Scan for the cell matching the given text and deliver its (X, Y) coordinate at center. 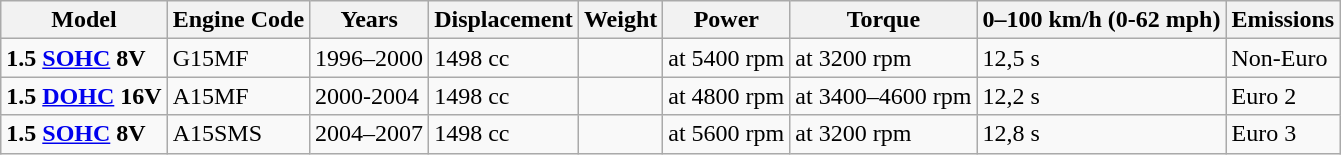
Non-Euro (1283, 58)
12,8 s (1102, 134)
Weight (620, 20)
0–100 km/h (0-62 mph) (1102, 20)
at 3400–4600 rpm (884, 96)
2004–2007 (370, 134)
Power (726, 20)
Torque (884, 20)
A15SMS (238, 134)
Euro 2 (1283, 96)
Euro 3 (1283, 134)
G15MF (238, 58)
Years (370, 20)
Model (84, 20)
at 4800 rpm (726, 96)
1.5 DOHC 16V (84, 96)
Displacement (504, 20)
12,5 s (1102, 58)
Engine Code (238, 20)
A15MF (238, 96)
12,2 s (1102, 96)
2000-2004 (370, 96)
Emissions (1283, 20)
1996–2000 (370, 58)
at 5400 rpm (726, 58)
at 5600 rpm (726, 134)
